Detect which cell encompasses the target text, then output its (X, Y) center coordinate. 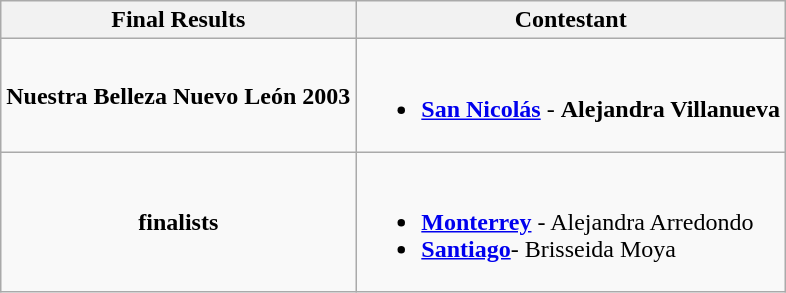
Monterrey - Alejandra ArredondoSantiago- Brisseida Moya (571, 222)
San Nicolás - Alejandra Villanueva (571, 96)
Final Results (178, 20)
Nuestra Belleza Nuevo León 2003 (178, 96)
finalists (178, 222)
Contestant (571, 20)
